Pinpoint the cell where the given text exists, returning its (X, Y) midpoint coordinate. 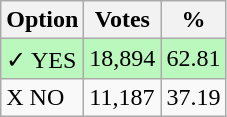
✓ YES (42, 59)
37.19 (194, 97)
18,894 (122, 59)
% (194, 20)
Option (42, 20)
11,187 (122, 97)
Votes (122, 20)
62.81 (194, 59)
X NO (42, 97)
